Find where the given text appears and provide that cell's center as (x, y) coordinate. 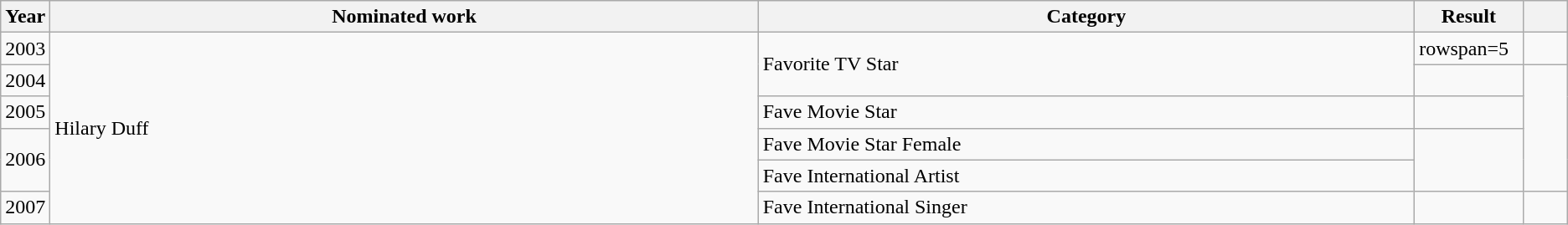
Result (1469, 17)
Fave Movie Star (1086, 112)
2004 (25, 80)
2007 (25, 207)
Category (1086, 17)
rowspan=5 (1469, 49)
2003 (25, 49)
2006 (25, 160)
Fave International Artist (1086, 176)
Fave Movie Star Female (1086, 144)
2005 (25, 112)
Hilary Duff (404, 128)
Year (25, 17)
Fave International Singer (1086, 207)
Favorite TV Star (1086, 64)
Nominated work (404, 17)
